Locate the cell with the specified text and output its [X, Y] center coordinate. 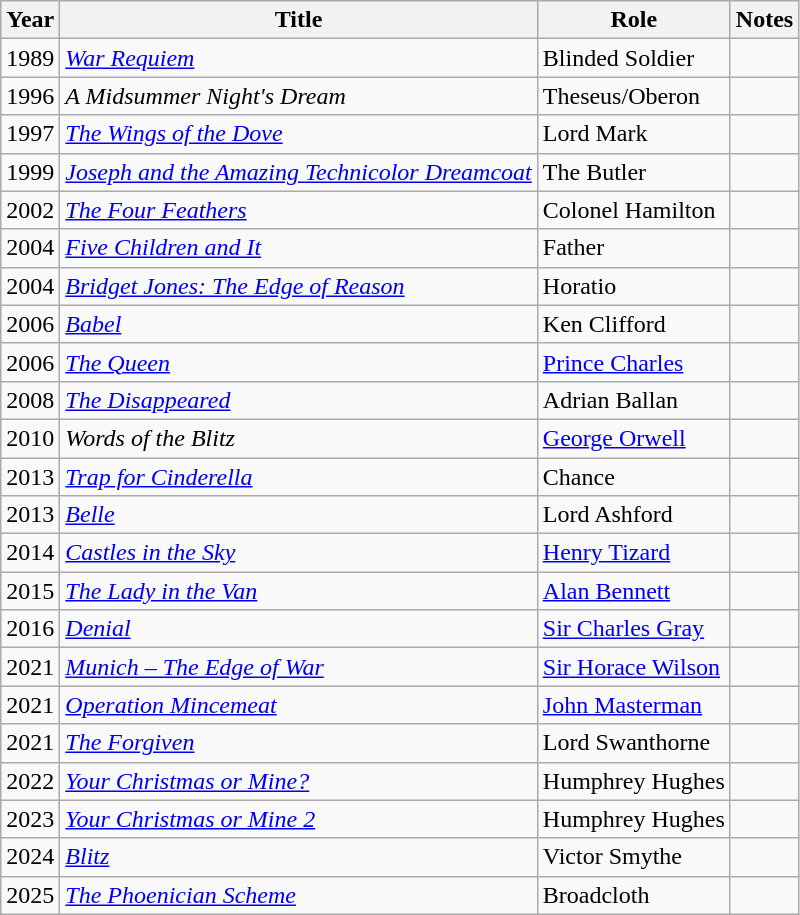
The Queen [298, 362]
Words of the Blitz [298, 438]
The Lady in the Van [298, 591]
2002 [30, 210]
2016 [30, 629]
Adrian Ballan [634, 400]
The Butler [634, 172]
Your Christmas or Mine 2 [298, 819]
Prince Charles [634, 362]
Henry Tizard [634, 553]
Trap for Cinderella [298, 477]
Belle [298, 515]
2008 [30, 400]
Chance [634, 477]
Denial [298, 629]
A Midsummer Night's Dream [298, 96]
2014 [30, 553]
Bridget Jones: The Edge of Reason [298, 286]
Five Children and It [298, 248]
1997 [30, 134]
Sir Charles Gray [634, 629]
Operation Mincemeat [298, 705]
1996 [30, 96]
Blinded Soldier [634, 58]
Theseus/Oberon [634, 96]
2023 [30, 819]
The Four Feathers [298, 210]
Colonel Hamilton [634, 210]
1989 [30, 58]
Horatio [634, 286]
Sir Horace Wilson [634, 667]
Father [634, 248]
War Requiem [298, 58]
The Wings of the Dove [298, 134]
Broadcloth [634, 895]
Blitz [298, 857]
2015 [30, 591]
Ken Clifford [634, 324]
Lord Ashford [634, 515]
Title [298, 20]
2010 [30, 438]
Alan Bennett [634, 591]
The Forgiven [298, 743]
Victor Smythe [634, 857]
George Orwell [634, 438]
Role [634, 20]
Lord Swanthorne [634, 743]
Castles in the Sky [298, 553]
Notes [764, 20]
2025 [30, 895]
The Phoenician Scheme [298, 895]
The Disappeared [298, 400]
Lord Mark [634, 134]
2022 [30, 781]
2024 [30, 857]
1999 [30, 172]
Year [30, 20]
Babel [298, 324]
Your Christmas or Mine? [298, 781]
Munich – The Edge of War [298, 667]
Joseph and the Amazing Technicolor Dreamcoat [298, 172]
John Masterman [634, 705]
